Detect which cell encompasses the target text, then output its (x, y) center coordinate. 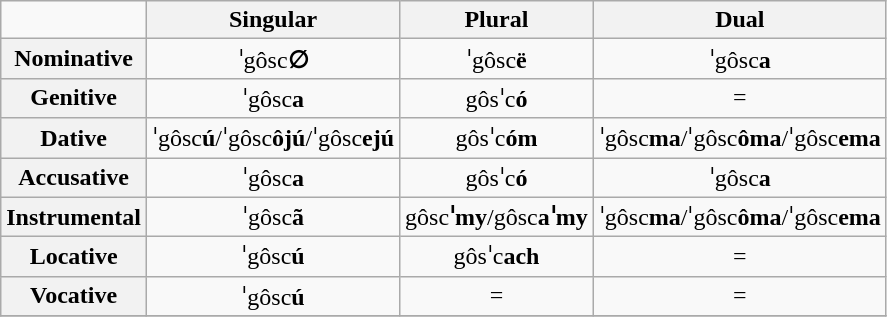
Vocative (74, 296)
ˈgôscë (497, 59)
Plural (497, 20)
Nominative (74, 59)
ˈgôscú/ˈgôscôjú/ˈgôscejú (272, 138)
Singular (272, 20)
gôsˈcóm (497, 138)
Instrumental (74, 217)
Locative (74, 257)
ˈgôsc∅ (272, 59)
Genitive (74, 98)
gôsˈcach (497, 257)
Accusative (74, 178)
Dual (740, 20)
Dative (74, 138)
ˈgôscã (272, 217)
gôscˈmy/gôscaˈmy (497, 217)
